Pinpoint the cell where the given text exists, returning its [x, y] midpoint coordinate. 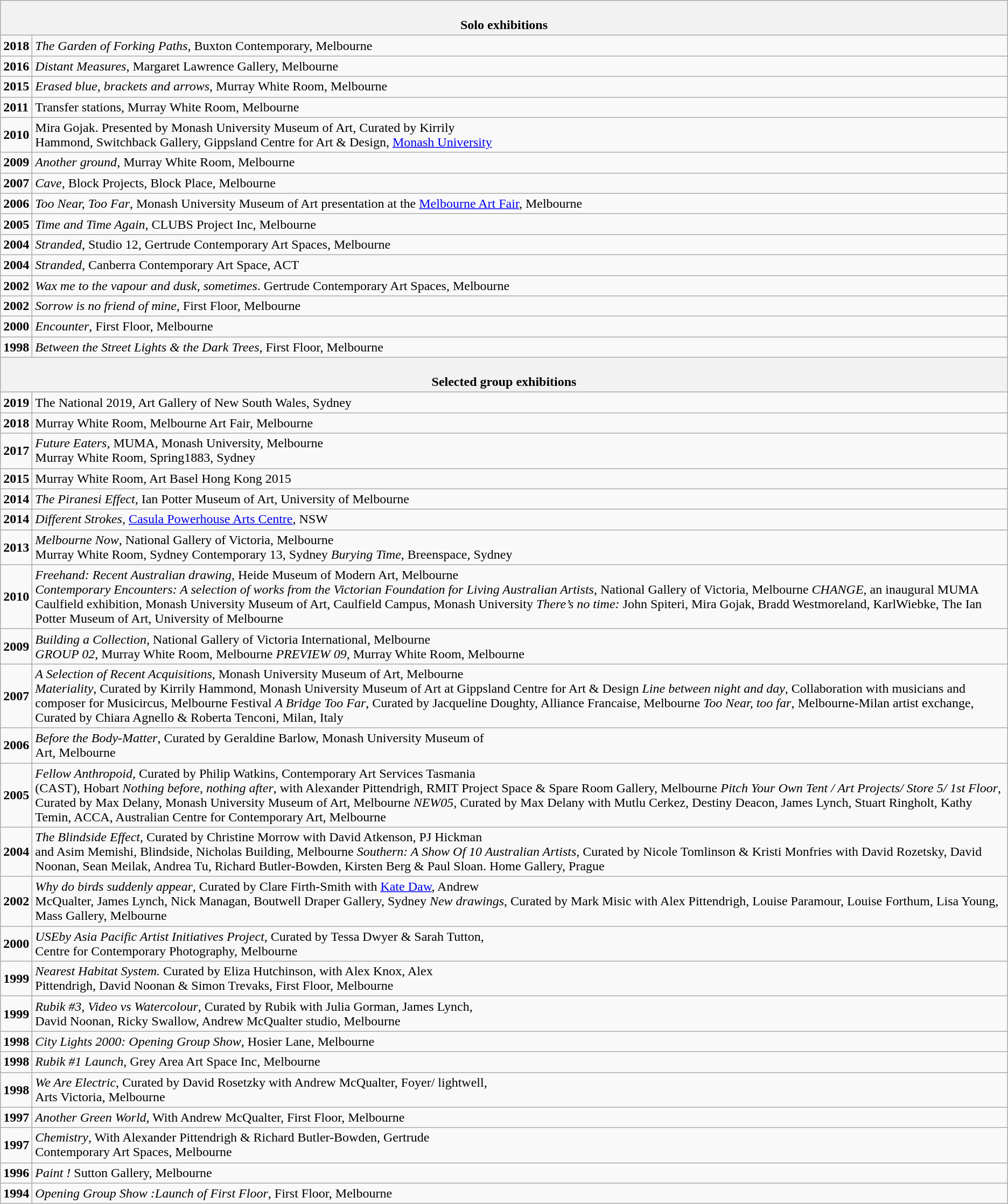
Too Near, Too Far, Monash University Museum of Art presentation at the Melbourne Art Fair, Melbourne [520, 203]
Paint ! Sutton Gallery, Melbourne [520, 1173]
Sorrow is no friend of mine, First Floor, Melbourne [520, 306]
Melbourne Now, National Gallery of Victoria, MelbourneMurray White Room, Sydney Contemporary 13, Sydney Burying Time, Breenspace, Sydney [520, 547]
Rubik #1 Launch, Grey Area Art Space Inc, Melbourne [520, 1062]
Stranded, Studio 12, Gertrude Contemporary Art Spaces, Melbourne [520, 244]
We Are Electric, Curated by David Rosetzky with Andrew McQualter, Foyer/ lightwell,Arts Victoria, Melbourne [520, 1089]
1994 [16, 1193]
2016 [16, 66]
Transfer stations, Murray White Room, Melbourne [520, 107]
Encounter, First Floor, Melbourne [520, 327]
Cave, Block Projects, Block Place, Melbourne [520, 183]
1996 [16, 1173]
Solo exhibitions [504, 18]
Stranded, Canberra Contemporary Art Space, ACT [520, 265]
The Piranesi Effect, Ian Potter Museum of Art, University of Melbourne [520, 499]
Murray White Room, Art Basel Hong Kong 2015 [520, 478]
Before the Body-Matter, Curated by Geraldine Barlow, Monash University Museum ofArt, Melbourne [520, 745]
2011 [16, 107]
Selected group exhibitions [504, 375]
The Garden of Forking Paths, Buxton Contemporary, Melbourne [520, 46]
Erased blue, brackets and arrows, Murray White Room, Melbourne [520, 87]
Opening Group Show :Launch of First Floor, First Floor, Melbourne [520, 1193]
City Lights 2000: Opening Group Show, Hosier Lane, Melbourne [520, 1041]
Chemistry, With Alexander Pittendrigh & Richard Butler-Bowden, GertrudeContemporary Art Spaces, Melbourne [520, 1145]
2019 [16, 403]
2013 [16, 547]
Rubik #3, Video vs Watercolour, Curated by Rubik with Julia Gorman, James Lynch,David Noonan, Ricky Swallow, Andrew McQualter studio, Melbourne [520, 1014]
Different Strokes, Casula Powerhouse Arts Centre, NSW [520, 519]
Another ground, Murray White Room, Melbourne [520, 163]
Future Eaters, MUMA, Monash University, MelbourneMurray White Room, Spring1883, Sydney [520, 451]
Distant Measures, Margaret Lawrence Gallery, Melbourne [520, 66]
Murray White Room, Melbourne Art Fair, Melbourne [520, 423]
USEby Asia Pacific Artist Initiatives Project, Curated by Tessa Dwyer & Sarah Tutton,Centre for Contemporary Photography, Melbourne [520, 944]
Another Green World, With Andrew McQualter, First Floor, Melbourne [520, 1117]
The National 2019, Art Gallery of New South Wales, Sydney [520, 403]
Nearest Habitat System. Curated by Eliza Hutchinson, with Alex Knox, AlexPittendrigh, David Noonan & Simon Trevaks, First Floor, Melbourne [520, 978]
2017 [16, 451]
Between the Street Lights & the Dark Trees, First Floor, Melbourne [520, 347]
Wax me to the vapour and dusk, sometimes. Gertrude Contemporary Art Spaces, Melbourne [520, 286]
Time and Time Again, CLUBS Project Inc, Melbourne [520, 224]
